Locate the cell with the specified text and output its [X, Y] center coordinate. 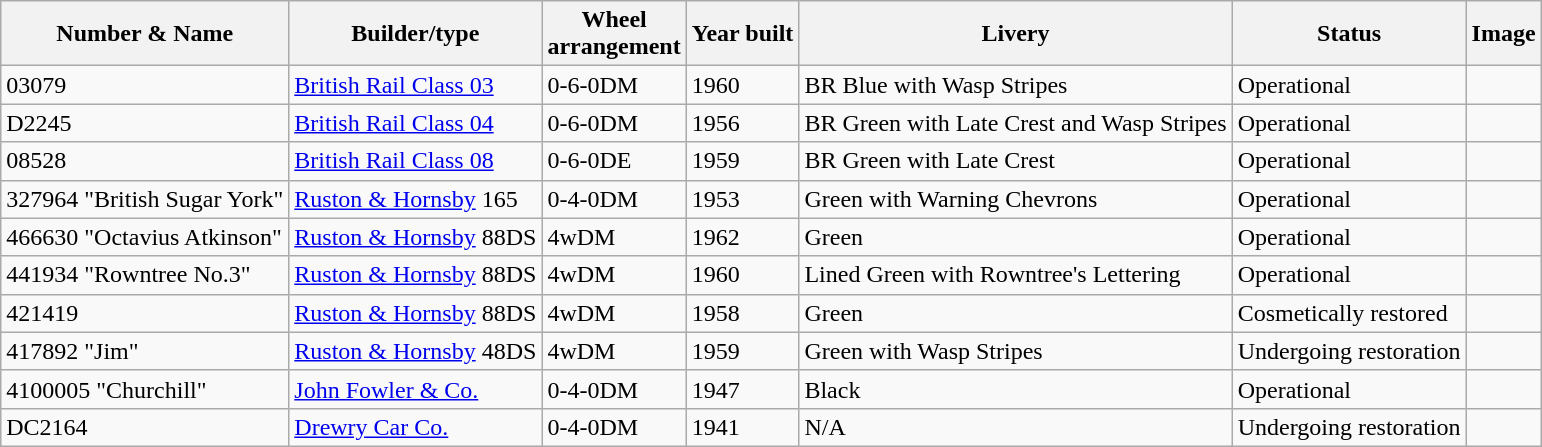
08528 [145, 161]
1958 [742, 313]
British Rail Class 08 [416, 161]
1941 [742, 427]
Green with Wasp Stripes [1016, 351]
N/A [1016, 427]
Green with Warning Chevrons [1016, 199]
1953 [742, 199]
441934 "Rowntree No.3" [145, 275]
Ruston & Hornsby 48DS [416, 351]
Livery [1016, 34]
1947 [742, 389]
Wheelarrangement [614, 34]
British Rail Class 04 [416, 123]
Drewry Car Co. [416, 427]
Cosmetically restored [1349, 313]
327964 "British Sugar York" [145, 199]
03079 [145, 85]
Lined Green with Rowntree's Lettering [1016, 275]
Number & Name [145, 34]
Black [1016, 389]
Image [1504, 34]
4100005 "Churchill" [145, 389]
BR Blue with Wasp Stripes [1016, 85]
D2245 [145, 123]
BR Green with Late Crest [1016, 161]
421419 [145, 313]
1956 [742, 123]
Ruston & Hornsby 165 [416, 199]
466630 "Octavius Atkinson" [145, 237]
DC2164 [145, 427]
John Fowler & Co. [416, 389]
0-6-0DE [614, 161]
Year built [742, 34]
British Rail Class 03 [416, 85]
Builder/type [416, 34]
1962 [742, 237]
417892 "Jim" [145, 351]
BR Green with Late Crest and Wasp Stripes [1016, 123]
Status [1349, 34]
